Locate the cell with the specified text and output its (x, y) center coordinate. 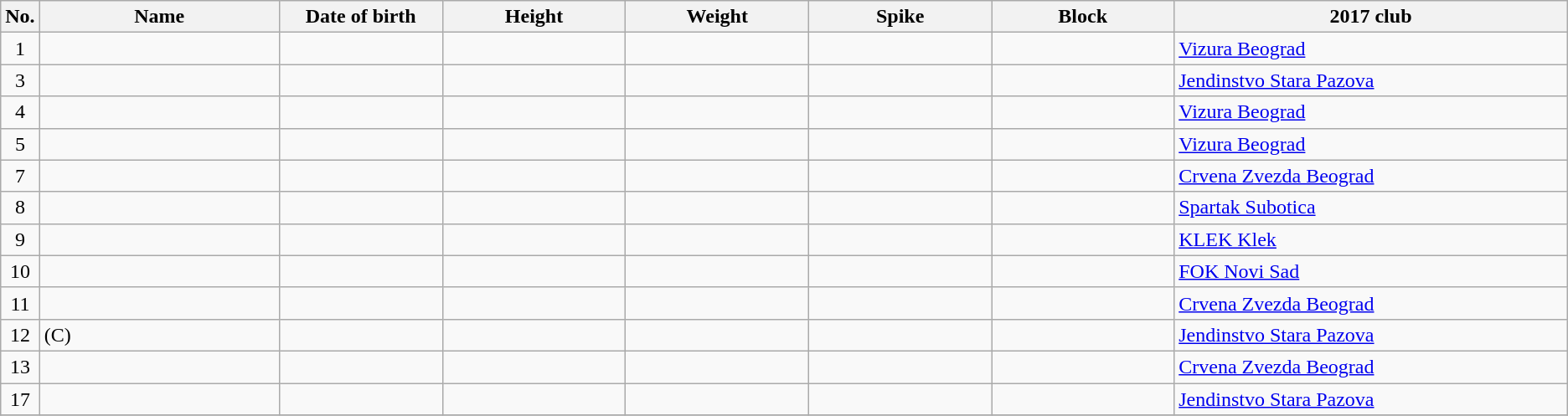
Spike (900, 17)
3 (20, 80)
No. (20, 17)
9 (20, 239)
4 (20, 112)
Date of birth (360, 17)
2017 club (1371, 17)
FOK Novi Sad (1371, 271)
Block (1083, 17)
5 (20, 144)
Spartak Subotica (1371, 208)
KLEK Klek (1371, 239)
1 (20, 49)
Weight (717, 17)
13 (20, 367)
(C) (159, 335)
17 (20, 399)
10 (20, 271)
12 (20, 335)
7 (20, 176)
11 (20, 303)
Name (159, 17)
Height (534, 17)
8 (20, 208)
